Return (X, Y) of the center of cell containing provided text 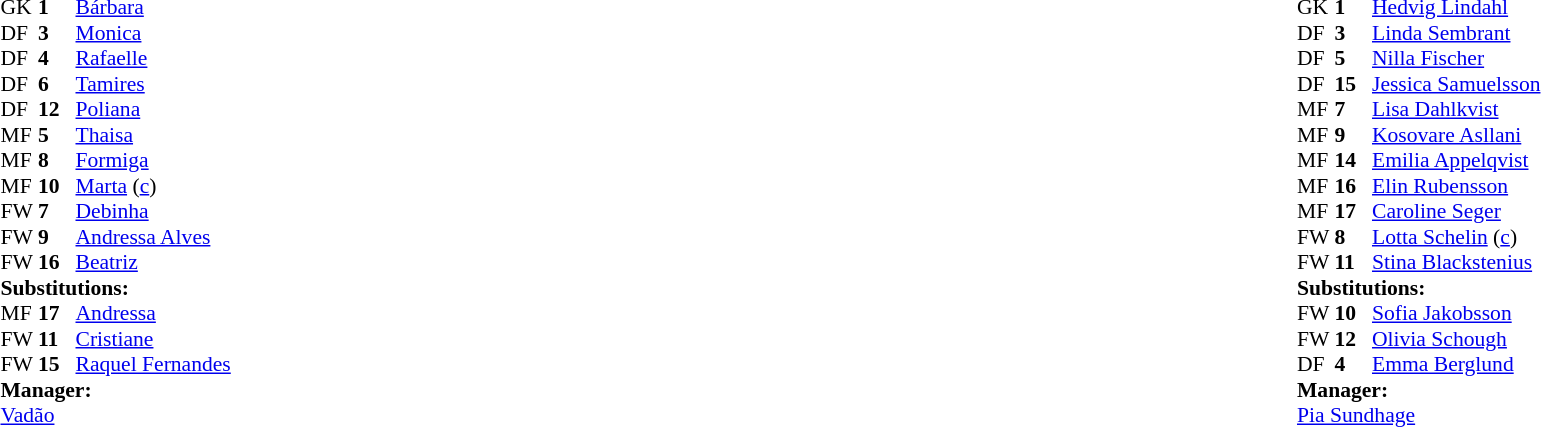
Lisa Dahlkvist (1456, 109)
Thaisa (154, 135)
Debinha (154, 211)
Emma Berglund (1456, 365)
Olivia Schough (1456, 339)
Elin Rubensson (1456, 186)
Jessica Samuelsson (1456, 84)
Lotta Schelin (c) (1456, 237)
Cristiane (154, 339)
Marta (c) (154, 186)
Sofia Jakobsson (1456, 313)
Tamires (154, 84)
Nilla Fischer (1456, 59)
Andressa (154, 313)
Kosovare Asllani (1456, 135)
Stina Blackstenius (1456, 263)
Emilia Appelqvist (1456, 161)
Formiga (154, 161)
6 (57, 84)
14 (1353, 161)
Poliana (154, 109)
Rafaelle (154, 59)
Raquel Fernandes (154, 365)
Beatriz (154, 263)
Caroline Seger (1456, 211)
Monica (154, 33)
Andressa Alves (154, 237)
Linda Sembrant (1456, 33)
